Return [x, y] of the center of cell containing provided text 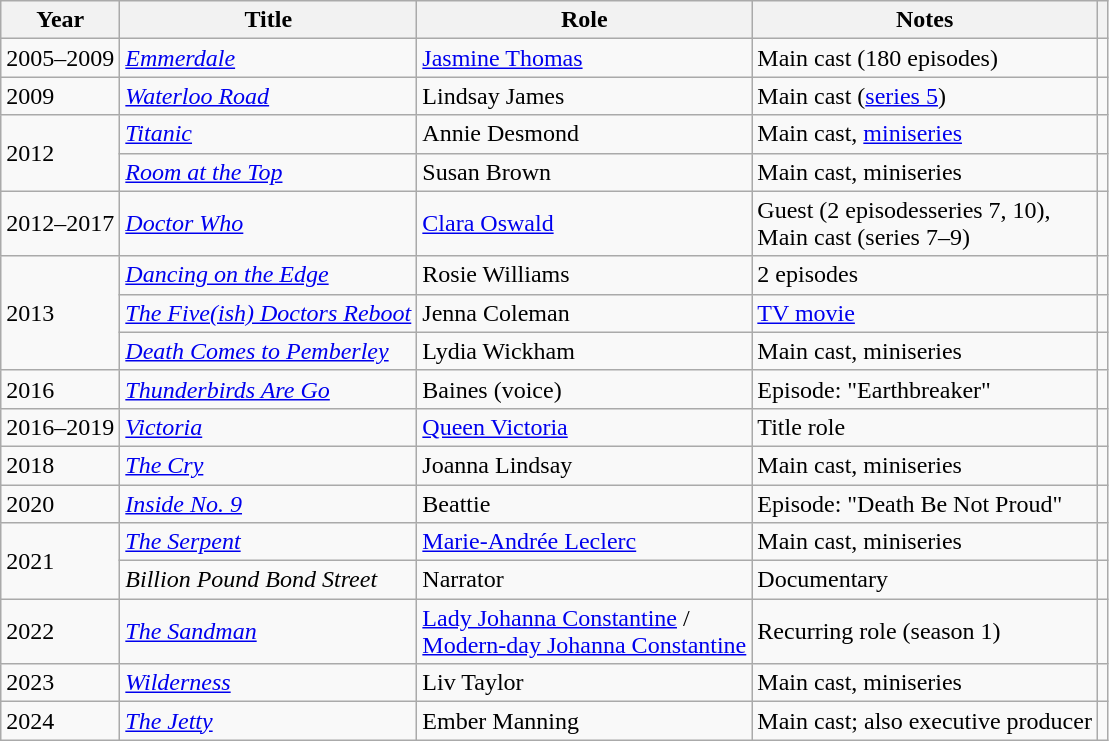
Title [268, 20]
Lindsay James [584, 96]
Billion Pound Bond Street [268, 580]
Episode: "Earthbreaker" [925, 389]
The Five(ish) Doctors Reboot [268, 313]
Susan Brown [584, 172]
2018 [60, 465]
Rosie Williams [584, 275]
Documentary [925, 580]
Year [60, 20]
Titanic [268, 134]
2022 [60, 632]
Marie-Andrée Leclerc [584, 542]
Dancing on the Edge [268, 275]
Recurring role (season 1) [925, 632]
Title role [925, 427]
2016 [60, 389]
Narrator [584, 580]
2020 [60, 503]
Main cast (series 5) [925, 96]
Death Comes to Pemberley [268, 351]
2005–2009 [60, 58]
The Serpent [268, 542]
Joanna Lindsay [584, 465]
Inside No. 9 [268, 503]
Episode: "Death Be Not Proud" [925, 503]
2023 [60, 683]
Guest (2 episodesseries 7, 10),Main cast (series 7–9) [925, 224]
Liv Taylor [584, 683]
2009 [60, 96]
Emmerdale [268, 58]
2021 [60, 561]
The Jetty [268, 721]
Clara Oswald [584, 224]
TV movie [925, 313]
2024 [60, 721]
Lady Johanna Constantine /Modern-day Johanna Constantine [584, 632]
Jenna Coleman [584, 313]
2 episodes [925, 275]
Waterloo Road [268, 96]
Queen Victoria [584, 427]
2016–2019 [60, 427]
Room at the Top [268, 172]
Notes [925, 20]
Jasmine Thomas [584, 58]
Thunderbirds Are Go [268, 389]
The Cry [268, 465]
The Sandman [268, 632]
Role [584, 20]
2012–2017 [60, 224]
Main cast (180 episodes) [925, 58]
Annie Desmond [584, 134]
Beattie [584, 503]
2012 [60, 153]
2013 [60, 313]
Lydia Wickham [584, 351]
Doctor Who [268, 224]
Main cast; also executive producer [925, 721]
Baines (voice) [584, 389]
Ember Manning [584, 721]
Victoria [268, 427]
Wilderness [268, 683]
